Find where the given text appears and provide that cell's center as [x, y] coordinate. 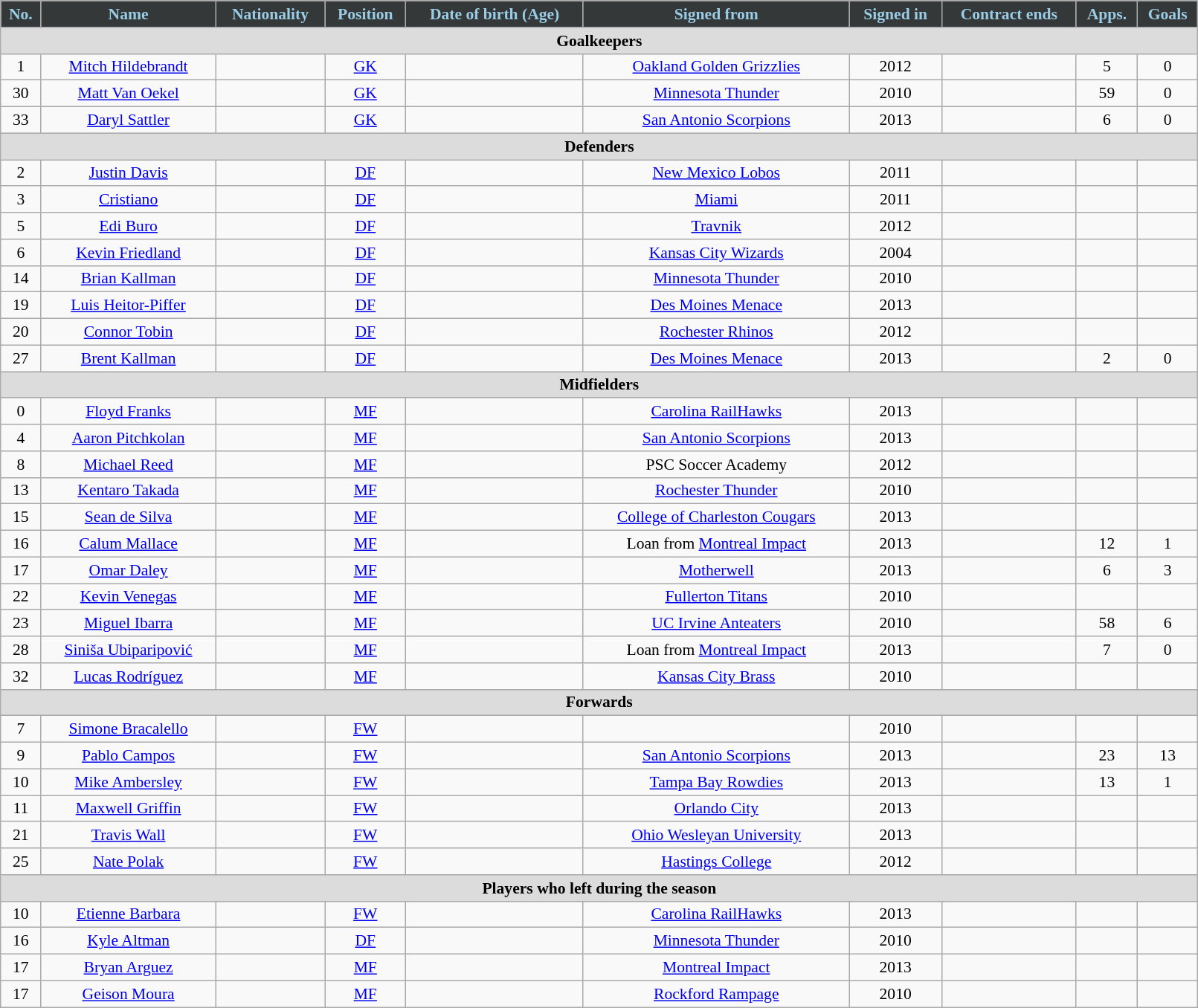
Rockford Rampage [716, 994]
Nationality [270, 14]
33 [21, 120]
14 [21, 279]
Cristiano [128, 200]
20 [21, 332]
Nate Polak [128, 862]
Miami [716, 200]
Hastings College [716, 862]
Simone Bracalello [128, 729]
Tampa Bay Rowdies [716, 782]
Mitch Hildebrandt [128, 67]
Midfielders [599, 385]
Mike Ambersley [128, 782]
Kansas City Brass [716, 676]
College of Charleston Cougars [716, 517]
Fullerton Titans [716, 597]
Floyd Franks [128, 412]
11 [21, 809]
Signed in [895, 14]
8 [21, 465]
Apps. [1107, 14]
Brian Kallman [128, 279]
Sean de Silva [128, 517]
Name [128, 14]
No. [21, 14]
Kyle Altman [128, 941]
Matt Van Oekel [128, 94]
Connor Tobin [128, 332]
Ohio Wesleyan University [716, 836]
4 [21, 438]
Travnik [716, 226]
Michael Reed [128, 465]
Brent Kallman [128, 358]
Forwards [599, 702]
28 [21, 650]
Etienne Barbara [128, 914]
Date of birth (Age) [495, 14]
Kevin Venegas [128, 597]
27 [21, 358]
Aaron Pitchkolan [128, 438]
2004 [895, 253]
Rochester Rhinos [716, 332]
Miguel Ibarra [128, 624]
Montreal Impact [716, 968]
9 [21, 756]
Position [366, 14]
Oakland Golden Grizzlies [716, 67]
Motherwell [716, 570]
Kansas City Wizards [716, 253]
25 [21, 862]
Travis Wall [128, 836]
Maxwell Griffin [128, 809]
Justin Davis [128, 173]
PSC Soccer Academy [716, 465]
Daryl Sattler [128, 120]
Kevin Friedland [128, 253]
Geison Moura [128, 994]
19 [21, 306]
58 [1107, 624]
Players who left during the season [599, 888]
Omar Daley [128, 570]
Rochester Thunder [716, 491]
Bryan Arguez [128, 968]
Contract ends [1008, 14]
59 [1107, 94]
22 [21, 597]
21 [21, 836]
Kentaro Takada [128, 491]
Edi Buro [128, 226]
Calum Mallace [128, 544]
Lucas Rodríguez [128, 676]
Signed from [716, 14]
Siniša Ubiparipović [128, 650]
Defenders [599, 146]
Goalkeepers [599, 41]
32 [21, 676]
15 [21, 517]
Orlando City [716, 809]
30 [21, 94]
New Mexico Lobos [716, 173]
Goals [1168, 14]
Pablo Campos [128, 756]
UC Irvine Anteaters [716, 624]
12 [1107, 544]
Luis Heitor-Piffer [128, 306]
